Find where the given text appears and provide that cell's center as [x, y] coordinate. 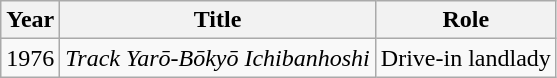
Drive-in landlady [466, 58]
Year [30, 20]
Title [218, 20]
1976 [30, 58]
Role [466, 20]
Track Yarō-Bōkyō Ichibanhoshi [218, 58]
